Detect which cell encompasses the target text, then output its [x, y] center coordinate. 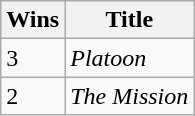
Platoon [130, 58]
Wins [33, 20]
Title [130, 20]
The Mission [130, 96]
2 [33, 96]
3 [33, 58]
